For the text-containing cell, return its midpoint in (X, Y) coordinate format. 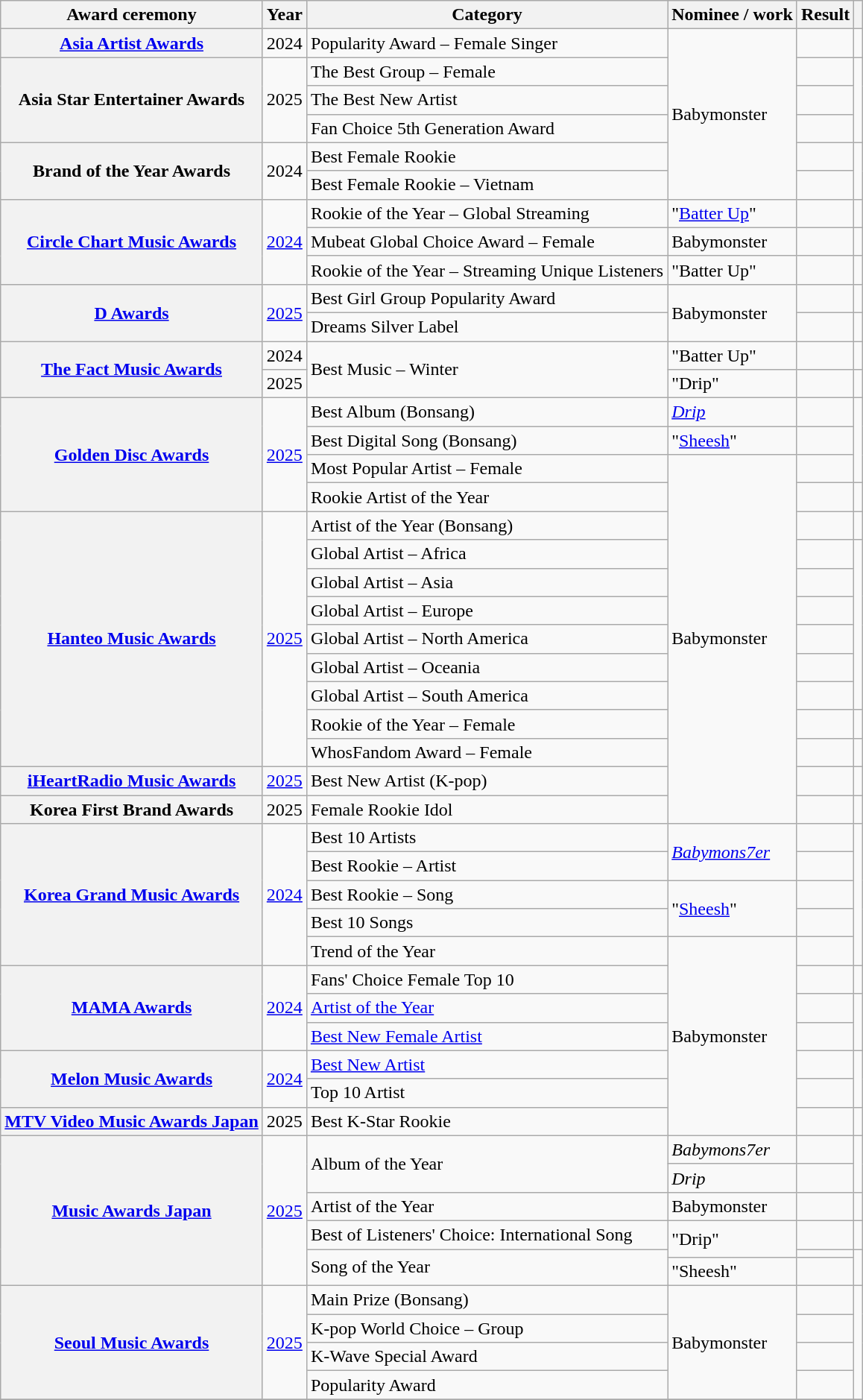
Global Artist – North America (487, 639)
Global Artist – South America (487, 696)
Trend of the Year (487, 951)
Best Rookie – Artist (487, 866)
Popularity Award (487, 1385)
Brand of the Year Awards (132, 171)
Best K-Star Rookie (487, 1121)
Best Album (Bonsang) (487, 412)
Korea First Brand Awards (132, 809)
The Best Group – Female (487, 72)
Global Artist – Africa (487, 554)
Best Digital Song (Bonsang) (487, 441)
Dreams Silver Label (487, 327)
Female Rookie Idol (487, 809)
Global Artist – Oceania (487, 667)
Top 10 Artist (487, 1093)
Result (825, 15)
MAMA Awards (132, 1008)
Award ceremony (132, 15)
Best of Listeners' Choice: International Song (487, 1235)
The Fact Music Awards (132, 370)
Best 10 Artists (487, 838)
The Best New Artist (487, 100)
Year (285, 15)
Best New Female Artist (487, 1036)
K-pop World Choice – Group (487, 1328)
Mubeat Global Choice Award – Female (487, 242)
Melon Music Awards (132, 1079)
Most Popular Artist – Female (487, 469)
Best Female Rookie (487, 157)
Asia Star Entertainer Awards (132, 100)
Music Awards Japan (132, 1211)
Best New Artist (K-pop) (487, 781)
Best 10 Songs (487, 923)
Global Artist – Europe (487, 611)
Fan Choice 5th Generation Award (487, 128)
D Awards (132, 312)
Album of the Year (487, 1164)
Best New Artist (487, 1065)
Rookie of the Year – Global Streaming (487, 213)
Korea Grand Music Awards (132, 895)
Category (487, 15)
MTV Video Music Awards Japan (132, 1121)
Song of the Year (487, 1267)
Popularity Award – Female Singer (487, 43)
WhosFandom Award – Female (487, 752)
Rookie of the Year – Female (487, 724)
Best Music – Winter (487, 370)
K-Wave Special Award (487, 1357)
Rookie Artist of the Year (487, 497)
Best Female Rookie – Vietnam (487, 185)
Fans' Choice Female Top 10 (487, 980)
Seoul Music Awards (132, 1343)
Rookie of the Year – Streaming Unique Listeners (487, 270)
Circle Chart Music Awards (132, 242)
Asia Artist Awards (132, 43)
iHeartRadio Music Awards (132, 781)
Global Artist – Asia (487, 582)
Hanteo Music Awards (132, 640)
Best Rookie – Song (487, 895)
Artist of the Year (Bonsang) (487, 526)
Nominee / work (733, 15)
Main Prize (Bonsang) (487, 1300)
Best Girl Group Popularity Award (487, 298)
Golden Disc Awards (132, 455)
